For the text-containing cell, return its midpoint in (x, y) coordinate format. 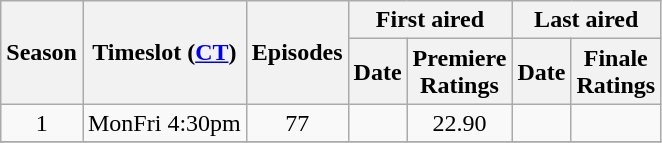
First aired (430, 20)
Last aired (586, 20)
Episodes (297, 52)
FinaleRatings (616, 72)
Timeslot (CT) (164, 52)
77 (297, 123)
1 (42, 123)
PremiereRatings (460, 72)
Season (42, 52)
MonFri 4:30pm (164, 123)
22.90 (460, 123)
